Search for the cell housing the specified text and yield its [x, y] center coordinate. 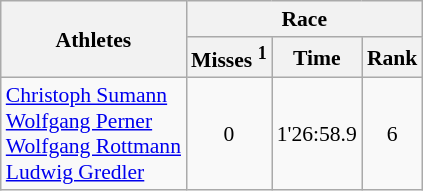
6 [392, 134]
0 [229, 134]
Race [304, 19]
Athletes [94, 40]
Rank [392, 58]
Misses 1 [229, 58]
Christoph SumannWolfgang PernerWolfgang RottmannLudwig Gredler [94, 134]
1'26:58.9 [317, 134]
Time [317, 58]
